Locate the cell with the specified text and output its (X, Y) center coordinate. 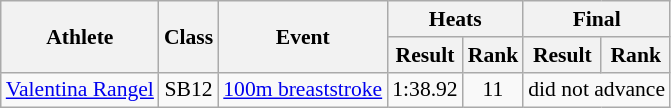
Valentina Rangel (80, 90)
1:38.92 (424, 90)
did not advance (596, 90)
Athlete (80, 36)
11 (494, 90)
100m breaststroke (302, 90)
Heats (455, 19)
Final (596, 19)
SB12 (188, 90)
Event (302, 36)
Class (188, 36)
